For the text-containing cell, return its midpoint in [x, y] coordinate format. 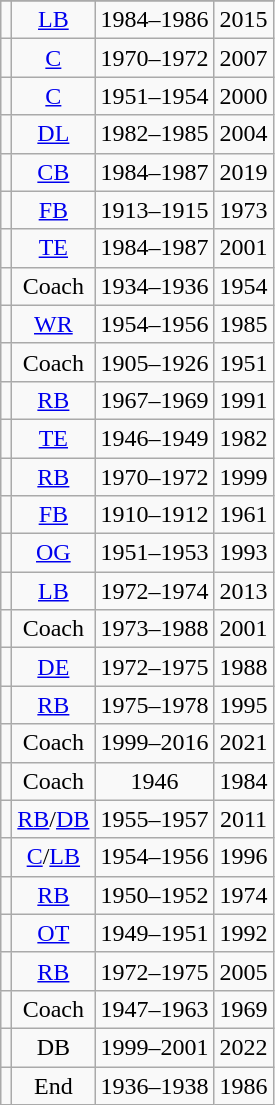
DB [54, 1047]
1910–1912 [154, 515]
1954 [244, 286]
DE [54, 667]
1999 [244, 477]
1992 [244, 933]
DL [54, 134]
1993 [244, 553]
1913–1915 [154, 210]
1936–1938 [154, 1085]
C/LB [54, 857]
1999–2001 [154, 1047]
1969 [244, 1009]
1973 [244, 210]
2015 [244, 20]
1982 [244, 438]
1949–1951 [154, 933]
OG [54, 553]
2004 [244, 134]
2022 [244, 1047]
CB [54, 172]
1951–1953 [154, 553]
2007 [244, 58]
1995 [244, 705]
1996 [244, 857]
2021 [244, 743]
1973–1988 [154, 629]
1946–1949 [154, 438]
1984 [244, 781]
1946 [154, 781]
2000 [244, 96]
1991 [244, 400]
1984–1986 [154, 20]
1934–1936 [154, 286]
1905–1926 [154, 362]
End [54, 1085]
1972–1974 [154, 591]
1967–1969 [154, 400]
1988 [244, 667]
1975–1978 [154, 705]
1986 [244, 1085]
OT [54, 933]
2005 [244, 971]
1955–1957 [154, 819]
1950–1952 [154, 895]
1951 [244, 362]
1974 [244, 895]
2019 [244, 172]
1999–2016 [154, 743]
RB/DB [54, 819]
1951–1954 [154, 96]
1982–1985 [154, 134]
2011 [244, 819]
1947–1963 [154, 1009]
2013 [244, 591]
WR [54, 324]
1961 [244, 515]
1985 [244, 324]
